Determine the (x, y) coordinate at the center of the cell enclosing the given text.  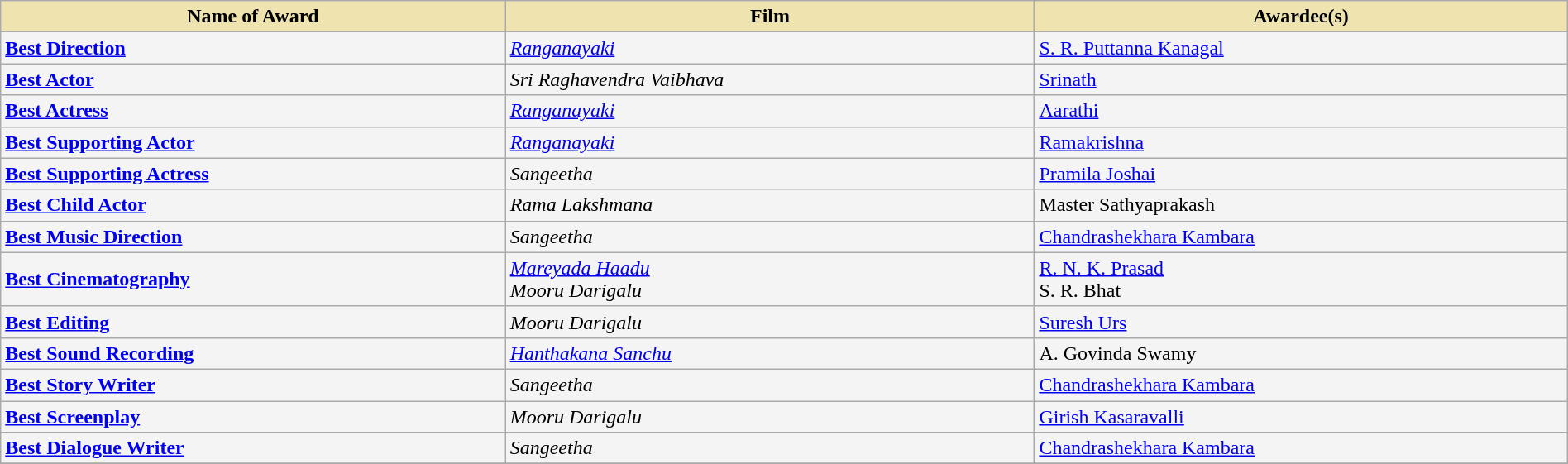
Best Screenplay (253, 416)
Sri Raghavendra Vaibhava (770, 79)
Best Editing (253, 322)
Mareyada Haadu Mooru Darigalu (770, 280)
Hanthakana Sanchu (770, 353)
Best Child Actor (253, 205)
Aarathi (1301, 111)
A. Govinda Swamy (1301, 353)
Best Actress (253, 111)
Pramila Joshai (1301, 174)
Rama Lakshmana (770, 205)
Best Sound Recording (253, 353)
Best Story Writer (253, 385)
Best Actor (253, 79)
Best Direction (253, 48)
Awardee(s) (1301, 17)
Best Cinematography (253, 280)
Girish Kasaravalli (1301, 416)
Name of Award (253, 17)
Best Supporting Actress (253, 174)
Ramakrishna (1301, 142)
Srinath (1301, 79)
Best Music Direction (253, 237)
Best Dialogue Writer (253, 448)
Master Sathyaprakash (1301, 205)
R. N. K. Prasad S. R. Bhat (1301, 280)
Suresh Urs (1301, 322)
Film (770, 17)
Best Supporting Actor (253, 142)
S. R. Puttanna Kanagal (1301, 48)
